Detect which cell encompasses the target text, then output its (X, Y) center coordinate. 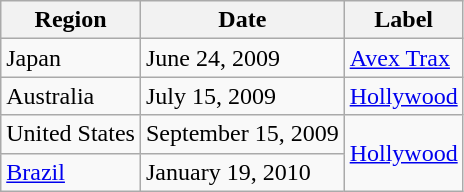
Date (242, 20)
Brazil (71, 172)
Australia (71, 96)
Label (404, 20)
June 24, 2009 (242, 58)
September 15, 2009 (242, 134)
Japan (71, 58)
July 15, 2009 (242, 96)
United States (71, 134)
January 19, 2010 (242, 172)
Region (71, 20)
Avex Trax (404, 58)
